Identify which cell holds the provided text, then report its [x, y] central coordinate. 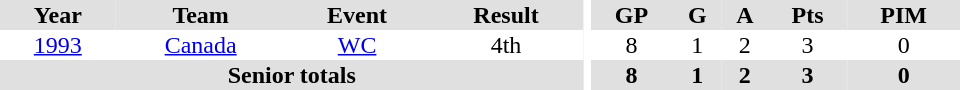
Senior totals [292, 75]
1993 [58, 45]
G [698, 15]
Event [358, 15]
Result [506, 15]
4th [506, 45]
Year [58, 15]
WC [358, 45]
GP [631, 15]
Pts [808, 15]
Team [201, 15]
Canada [201, 45]
PIM [904, 15]
A [745, 15]
